Capture the cell that displays the provided text and extract its [X, Y] central coordinate. 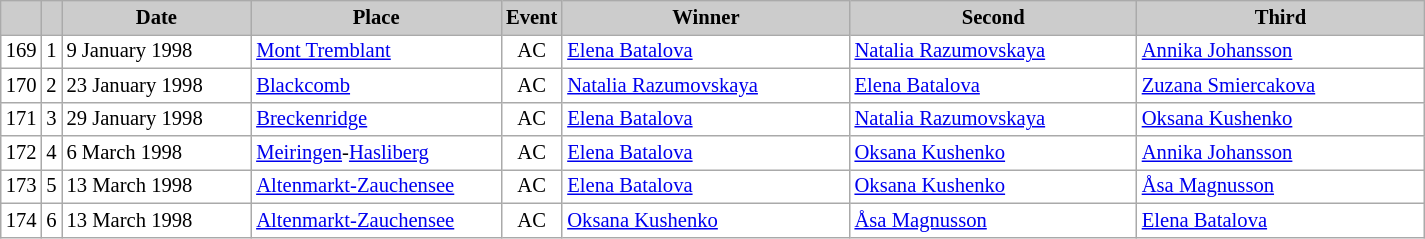
9 January 1998 [157, 51]
2 [51, 85]
169 [22, 51]
Date [157, 17]
Mont Tremblant [376, 51]
3 [51, 119]
29 January 1998 [157, 119]
173 [22, 186]
5 [51, 186]
23 January 1998 [157, 85]
Place [376, 17]
6 [51, 220]
Zuzana Smiercakova [1280, 85]
174 [22, 220]
172 [22, 153]
170 [22, 85]
6 March 1998 [157, 153]
Breckenridge [376, 119]
Meiringen-Hasliberg [376, 153]
171 [22, 119]
1 [51, 51]
Blackcomb [376, 85]
Second [994, 17]
4 [51, 153]
Third [1280, 17]
Event [532, 17]
Winner [706, 17]
